Detect which cell encompasses the target text, then output its [x, y] center coordinate. 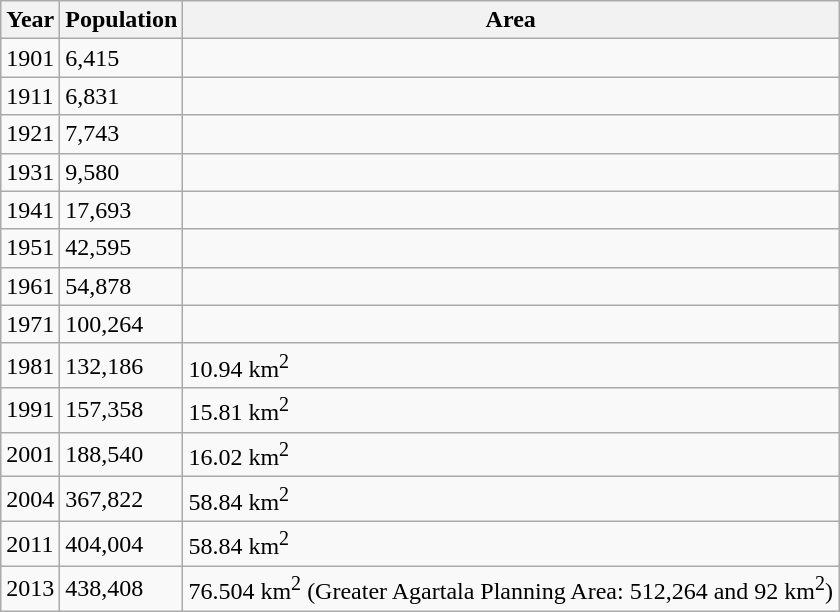
2001 [30, 454]
1921 [30, 134]
Population [122, 20]
367,822 [122, 500]
54,878 [122, 286]
188,540 [122, 454]
Area [511, 20]
100,264 [122, 324]
404,004 [122, 544]
2013 [30, 588]
17,693 [122, 210]
132,186 [122, 366]
10.94 km2 [511, 366]
42,595 [122, 248]
9,580 [122, 172]
438,408 [122, 588]
6,415 [122, 58]
6,831 [122, 96]
15.81 km2 [511, 410]
2004 [30, 500]
1981 [30, 366]
7,743 [122, 134]
1951 [30, 248]
76.504 km2 (Greater Agartala Planning Area: 512,264 and 92 km2) [511, 588]
16.02 km2 [511, 454]
1941 [30, 210]
1971 [30, 324]
Year [30, 20]
2011 [30, 544]
1991 [30, 410]
1931 [30, 172]
1901 [30, 58]
1911 [30, 96]
157,358 [122, 410]
1961 [30, 286]
